Find where the given text appears and provide that cell's center as (X, Y) coordinate. 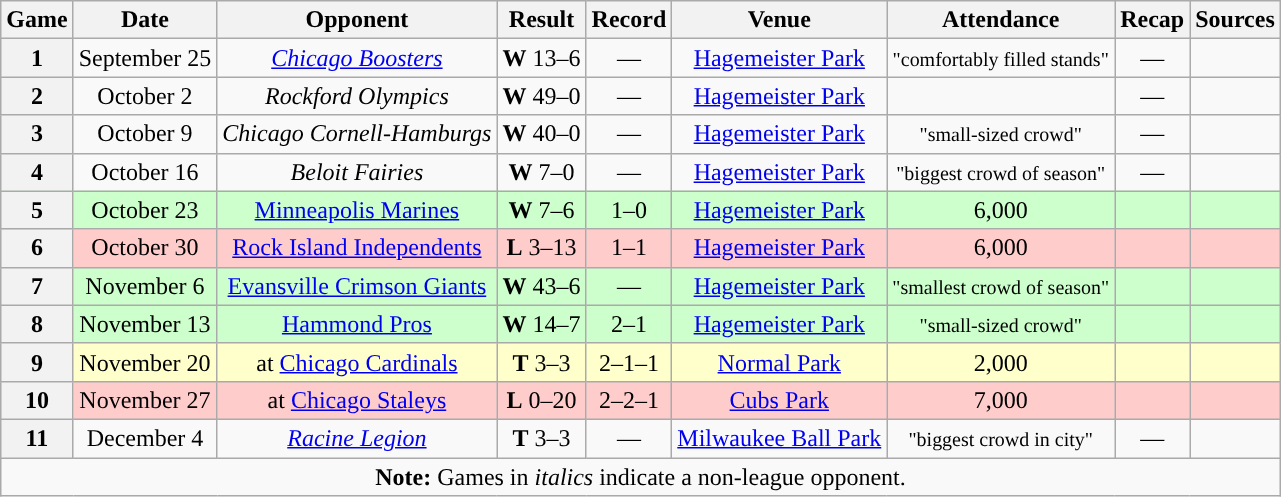
Sources (1236, 20)
October 2 (145, 96)
November 27 (145, 400)
October 30 (145, 248)
Game (37, 20)
4 (37, 172)
5 (37, 210)
Cubs Park (780, 400)
Hammond Pros (357, 324)
2–1–1 (629, 362)
W 49–0 (542, 96)
"smallest crowd of season" (1001, 286)
11 (37, 438)
Chicago Cornell-Hamburgs (357, 134)
L 0–20 (542, 400)
Normal Park (780, 362)
October 23 (145, 210)
Evansville Crimson Giants (357, 286)
September 25 (145, 58)
November 13 (145, 324)
December 4 (145, 438)
Rock Island Independents (357, 248)
W 7–6 (542, 210)
7,000 (1001, 400)
October 16 (145, 172)
Result (542, 20)
Recap (1152, 20)
2–1 (629, 324)
1–1 (629, 248)
Racine Legion (357, 438)
Rockford Olympics (357, 96)
6 (37, 248)
Date (145, 20)
2–2–1 (629, 400)
9 (37, 362)
Opponent (357, 20)
2 (37, 96)
10 (37, 400)
"biggest crowd in city" (1001, 438)
W 14–7 (542, 324)
October 9 (145, 134)
7 (37, 286)
1–0 (629, 210)
8 (37, 324)
Venue (780, 20)
November 6 (145, 286)
W 7–0 (542, 172)
2,000 (1001, 362)
Record (629, 20)
Chicago Boosters (357, 58)
W 13–6 (542, 58)
"biggest crowd of season" (1001, 172)
Note: Games in italics indicate a non-league opponent. (641, 477)
November 20 (145, 362)
W 40–0 (542, 134)
L 3–13 (542, 248)
Minneapolis Marines (357, 210)
Beloit Fairies (357, 172)
Milwaukee Ball Park (780, 438)
at Chicago Staleys (357, 400)
Attendance (1001, 20)
W 43–6 (542, 286)
"comfortably filled stands" (1001, 58)
at Chicago Cardinals (357, 362)
1 (37, 58)
3 (37, 134)
